From the cell containing the given text, extract its center point as [x, y] coordinate. 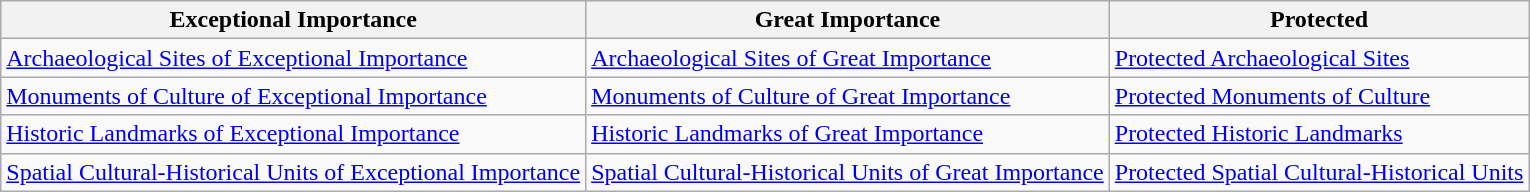
Protected [1319, 20]
Protected Monuments of Culture [1319, 96]
Protected Archaeological Sites [1319, 58]
Monuments of Culture of Great Importance [848, 96]
Monuments of Culture of Exceptional Importance [294, 96]
Historic Landmarks of Great Importance [848, 134]
Great Importance [848, 20]
Historic Landmarks of Exceptional Importance [294, 134]
Archaeological Sites of Great Importance [848, 58]
Protected Spatial Cultural-Historical Units [1319, 172]
Exceptional Importance [294, 20]
Spatial Cultural-Historical Units of Great Importance [848, 172]
Archaeological Sites of Exceptional Importance [294, 58]
Protected Historic Landmarks [1319, 134]
Spatial Cultural-Historical Units of Exceptional Importance [294, 172]
